Pinpoint the cell where the given text exists, returning its [x, y] midpoint coordinate. 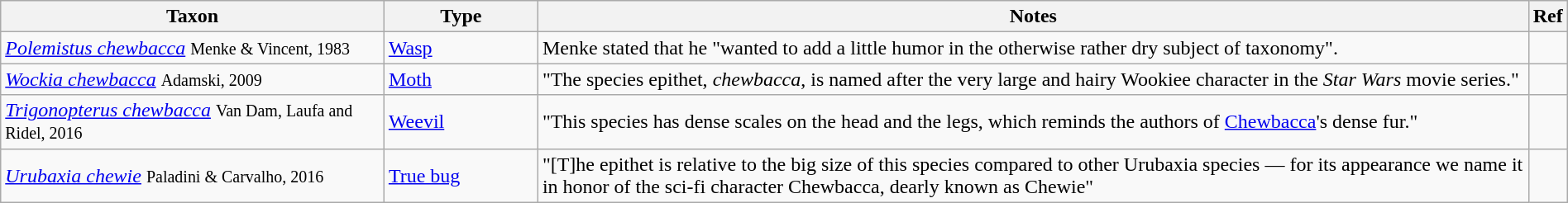
Menke stated that he "wanted to add a little humor in the otherwise rather dry subject of taxonomy". [1033, 48]
Notes [1033, 17]
"This species has dense scales on the head and the legs, which reminds the authors of Chewbacca's dense fur." [1033, 122]
Weevil [461, 122]
Moth [461, 79]
Polemistus chewbacca Menke & Vincent, 1983 [193, 48]
"The species epithet, chewbacca, is named after the very large and hairy Wookiee character in the Star Wars movie series." [1033, 79]
Taxon [193, 17]
Ref [1548, 17]
Wasp [461, 48]
Type [461, 17]
Urubaxia chewie Paladini & Carvalho, 2016 [193, 175]
Wockia chewbacca Adamski, 2009 [193, 79]
True bug [461, 175]
Trigonopterus chewbacca Van Dam, Laufa and Ridel, 2016 [193, 122]
